Pinpoint the cell where the given text exists, returning its [x, y] midpoint coordinate. 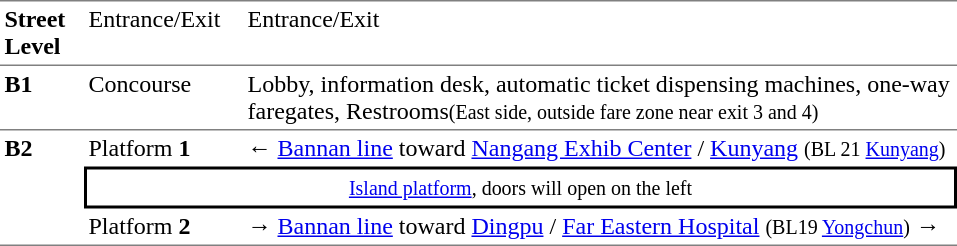
Concourse [164, 98]
Street Level [42, 33]
← Bannan line toward Nangang Exhib Center / Kunyang (BL 21 Kunyang) [600, 148]
Platform 1 [164, 148]
B2 [42, 188]
→ Bannan line toward Dingpu / Far Eastern Hospital (BL19 Yongchun) → [600, 227]
B1 [42, 98]
Platform 2 [164, 227]
Island platform, doors will open on the left [520, 187]
Lobby, information desk, automatic ticket dispensing machines, one-way faregates, Restrooms(East side, outside fare zone near exit 3 and 4) [600, 98]
